Find where the given text appears and provide that cell's center as [x, y] coordinate. 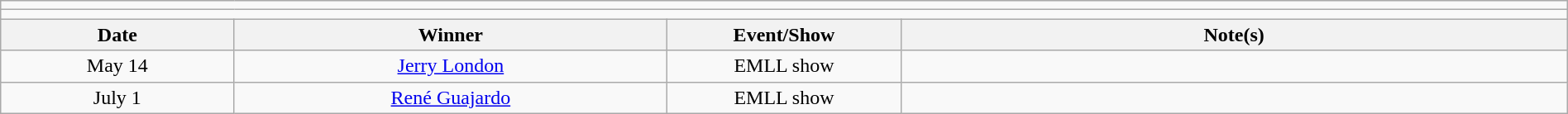
July 1 [117, 97]
René Guajardo [451, 97]
May 14 [117, 66]
Jerry London [451, 66]
Note(s) [1234, 35]
Winner [451, 35]
Date [117, 35]
Event/Show [784, 35]
